Output the (X, Y) coordinate of the center of the cell containing the given text.  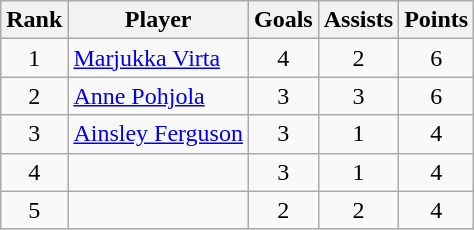
Marjukka Virta (158, 58)
Rank (34, 20)
5 (34, 210)
Points (436, 20)
Goals (283, 20)
Anne Pohjola (158, 96)
Ainsley Ferguson (158, 134)
Assists (358, 20)
Player (158, 20)
